Provide the [x, y] coordinate of the cell's center where the given text is located.  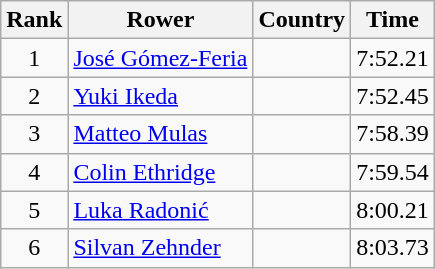
8:00.21 [393, 210]
2 [34, 96]
Colin Ethridge [160, 172]
José Gómez-Feria [160, 58]
5 [34, 210]
1 [34, 58]
Silvan Zehnder [160, 248]
4 [34, 172]
6 [34, 248]
Luka Radonić [160, 210]
Yuki Ikeda [160, 96]
Rower [160, 20]
7:52.21 [393, 58]
Country [302, 20]
8:03.73 [393, 248]
Rank [34, 20]
7:59.54 [393, 172]
3 [34, 134]
Time [393, 20]
7:58.39 [393, 134]
Matteo Mulas [160, 134]
7:52.45 [393, 96]
